Extract the (X, Y) coordinate from the center of the cell holding the provided text.  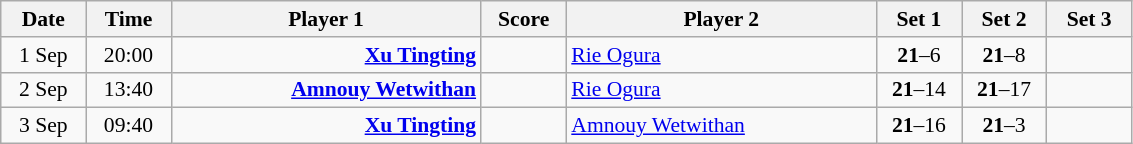
Score (524, 19)
20:00 (128, 55)
Set 2 (1004, 19)
Set 3 (1090, 19)
Set 1 (918, 19)
2 Sep (44, 90)
Date (44, 19)
09:40 (128, 126)
21–17 (1004, 90)
Player 2 (721, 19)
13:40 (128, 90)
21–8 (1004, 55)
Time (128, 19)
21–6 (918, 55)
3 Sep (44, 126)
1 Sep (44, 55)
21–3 (1004, 126)
Player 1 (326, 19)
21–14 (918, 90)
21–16 (918, 126)
